Return the [x, y] coordinate for the center point of the cell that contains the specified text.  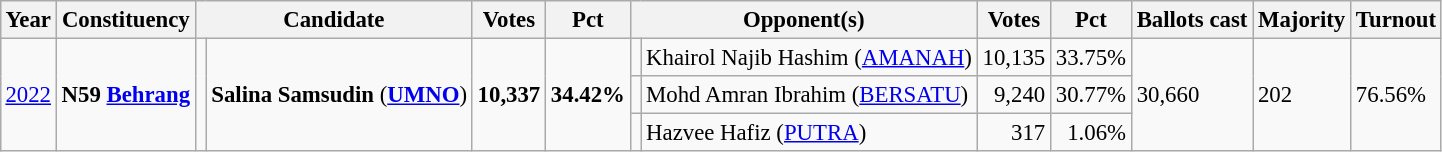
Ballots cast [1192, 20]
Salina Samsudin (UMNO) [339, 94]
202 [1302, 94]
2022 [28, 94]
30.77% [1090, 95]
33.75% [1090, 57]
Majority [1302, 20]
Opponent(s) [804, 20]
Khairol Najib Hashim (AMANAH) [809, 57]
Candidate [334, 20]
10,337 [508, 94]
30,660 [1192, 94]
1.06% [1090, 133]
Constituency [126, 20]
10,135 [1014, 57]
317 [1014, 133]
Mohd Amran Ibrahim (BERSATU) [809, 95]
N59 Behrang [126, 94]
34.42% [588, 94]
9,240 [1014, 95]
Turnout [1396, 20]
Year [28, 20]
76.56% [1396, 94]
Hazvee Hafiz (PUTRA) [809, 133]
